Return the (X, Y) coordinate for the center point of the cell that contains the specified text.  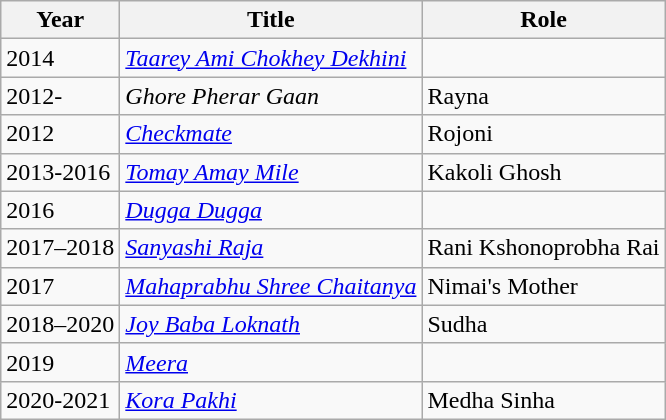
2019 (60, 362)
2016 (60, 210)
Kakoli Ghosh (544, 172)
2013-2016 (60, 172)
2020-2021 (60, 400)
Title (271, 20)
Meera (271, 362)
Tomay Amay Mile (271, 172)
Sanyashi Raja (271, 248)
Rayna (544, 96)
Checkmate (271, 134)
2017 (60, 286)
Dugga Dugga (271, 210)
Rani Kshonoprobha Rai (544, 248)
Year (60, 20)
2012- (60, 96)
Ghore Pherar Gaan (271, 96)
Taarey Ami Chokhey Dekhini (271, 58)
Sudha (544, 324)
Nimai's Mother (544, 286)
2014 (60, 58)
Mahaprabhu Shree Chaitanya (271, 286)
Rojoni (544, 134)
Role (544, 20)
Kora Pakhi (271, 400)
Medha Sinha (544, 400)
Joy Baba Loknath (271, 324)
2012 (60, 134)
2017–2018 (60, 248)
2018–2020 (60, 324)
